Return (X, Y) of the center of cell containing provided text 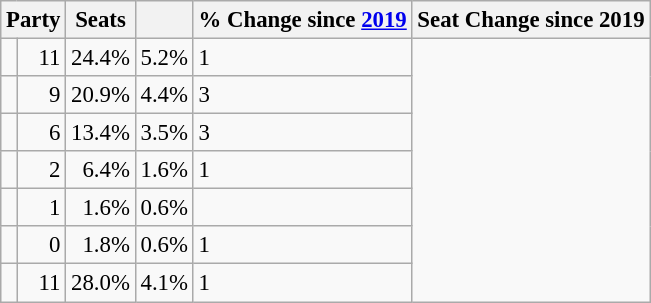
4.1% (164, 283)
1.8% (100, 245)
Seat Change since 2019 (531, 20)
6.4% (100, 170)
3.5% (164, 133)
24.4% (100, 58)
Party (34, 20)
6 (42, 133)
0 (42, 245)
5.2% (164, 58)
4.4% (164, 95)
9 (42, 95)
28.0% (100, 283)
2 (42, 170)
20.9% (100, 95)
% Change since 2019 (302, 20)
Seats (100, 20)
13.4% (100, 133)
